Scan for the cell matching the given text and deliver its [x, y] coordinate at center. 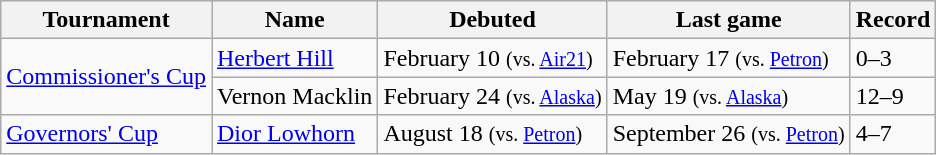
Name [295, 20]
4–7 [893, 134]
0–3 [893, 58]
Last game [728, 20]
February 24 (vs. Alaska) [492, 96]
Herbert Hill [295, 58]
February 17 (vs. Petron) [728, 58]
September 26 (vs. Petron) [728, 134]
May 19 (vs. Alaska) [728, 96]
12–9 [893, 96]
Dior Lowhorn [295, 134]
August 18 (vs. Petron) [492, 134]
Governors' Cup [106, 134]
February 10 (vs. Air21) [492, 58]
Commissioner's Cup [106, 77]
Record [893, 20]
Debuted [492, 20]
Tournament [106, 20]
Vernon Macklin [295, 96]
